Provide the [X, Y] coordinate of the cell's center where the given text is located.  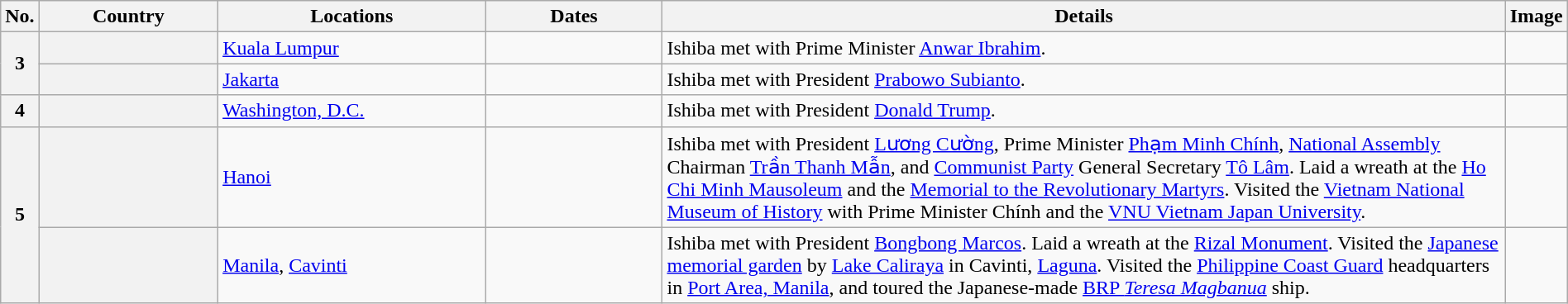
Washington, D.C. [352, 111]
No. [20, 17]
Hanoi [352, 177]
Image [1537, 17]
4 [20, 111]
Details [1083, 17]
Dates [574, 17]
Ishiba met with Prime Minister Anwar Ibrahim. [1083, 48]
Jakarta [352, 79]
Locations [352, 17]
Ishiba met with President Prabowo Subianto. [1083, 79]
Country [128, 17]
5 [20, 215]
Ishiba met with President Donald Trump. [1083, 111]
Kuala Lumpur [352, 48]
Manila, Cavinti [352, 265]
3 [20, 64]
